Scan for the cell matching the given text and deliver its [x, y] coordinate at center. 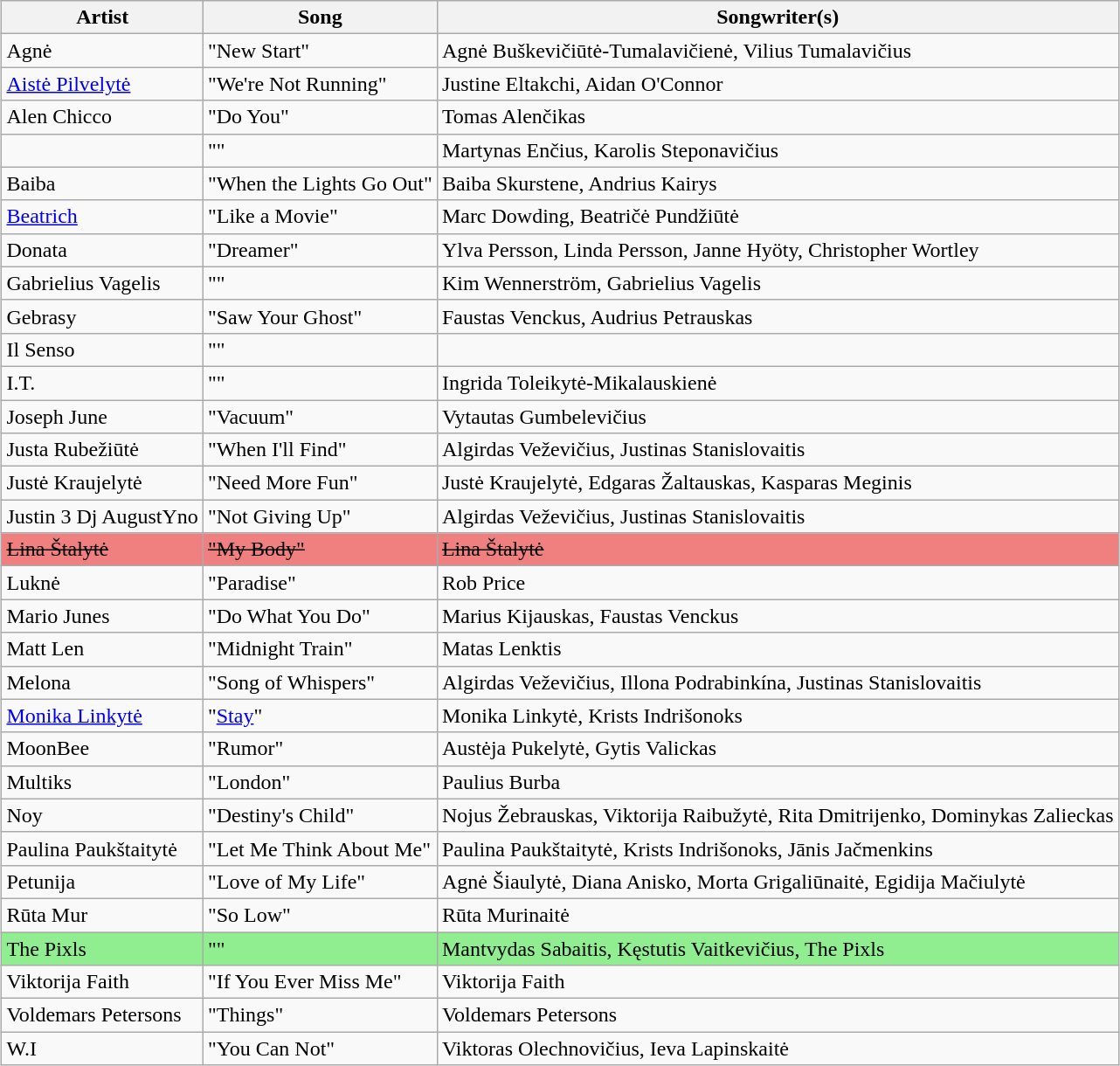
"Need More Fun" [320, 483]
"Stay" [320, 716]
Justė Kraujelytė [102, 483]
W.I [102, 1049]
Aistė Pilvelytė [102, 84]
Matt Len [102, 649]
Agnė Šiaulytė, Diana Anisko, Morta Grigaliūnaitė, Egidija Mačiulytė [778, 882]
"Like a Movie" [320, 217]
Martynas Enčius, Karolis Steponavičius [778, 150]
Algirdas Veževičius, Illona Podrabinkína, Justinas Stanislovaitis [778, 682]
Paulina Paukštaitytė [102, 848]
"Do What You Do" [320, 616]
Artist [102, 17]
"If You Ever Miss Me" [320, 982]
Luknė [102, 583]
"Not Giving Up" [320, 516]
Kim Wennerström, Gabrielius Vagelis [778, 283]
"Vacuum" [320, 417]
Monika Linkytė, Krists Indrišonoks [778, 716]
"So Low" [320, 915]
"You Can Not" [320, 1049]
Baiba Skurstene, Andrius Kairys [778, 183]
Paulina Paukštaitytė, Krists Indrišonoks, Jānis Jačmenkins [778, 848]
Gabrielius Vagelis [102, 283]
The Pixls [102, 948]
"Paradise" [320, 583]
Ingrida Toleikytė-Mikalauskienė [778, 383]
Vytautas Gumbelevičius [778, 417]
Nojus Žebrauskas, Viktorija Raibužytė, Rita Dmitrijenko, Dominykas Zalieckas [778, 815]
"When I'll Find" [320, 450]
"My Body" [320, 550]
Justa Rubežiūtė [102, 450]
Gebrasy [102, 316]
Agnė Buškevičiūtė-Tumalavičienė, Vilius Tumalavičius [778, 51]
Song [320, 17]
Marc Dowding, Beatričė Pundžiūtė [778, 217]
"London" [320, 782]
Rob Price [778, 583]
Monika Linkytė [102, 716]
Il Senso [102, 350]
Melona [102, 682]
"Midnight Train" [320, 649]
"When the Lights Go Out" [320, 183]
Donata [102, 250]
Agnė [102, 51]
MoonBee [102, 749]
Rūta Murinaitė [778, 915]
Baiba [102, 183]
"Rumor" [320, 749]
Alen Chicco [102, 117]
"Destiny's Child" [320, 815]
Matas Lenktis [778, 649]
Viktoras Olechnovičius, Ieva Lapinskaitė [778, 1049]
Noy [102, 815]
"Let Me Think About Me" [320, 848]
Justine Eltakchi, Aidan O'Connor [778, 84]
"New Start" [320, 51]
Justė Kraujelytė, Edgaras Žaltauskas, Kasparas Meginis [778, 483]
Justin 3 Dj AugustYno [102, 516]
"Song of Whispers" [320, 682]
"Things" [320, 1015]
Marius Kijauskas, Faustas Venckus [778, 616]
Austėja Pukelytė, Gytis Valickas [778, 749]
"Dreamer" [320, 250]
Faustas Venckus, Audrius Petrauskas [778, 316]
"Do You" [320, 117]
Joseph June [102, 417]
Beatrich [102, 217]
"Saw Your Ghost" [320, 316]
Multiks [102, 782]
Mario Junes [102, 616]
Songwriter(s) [778, 17]
Ylva Persson, Linda Persson, Janne Hyöty, Christopher Wortley [778, 250]
"We're Not Running" [320, 84]
I.T. [102, 383]
Petunija [102, 882]
Tomas Alenčikas [778, 117]
"Love of My Life" [320, 882]
Paulius Burba [778, 782]
Rūta Mur [102, 915]
Mantvydas Sabaitis, Kęstutis Vaitkevičius, The Pixls [778, 948]
